For the text-containing cell, return its midpoint in [X, Y] coordinate format. 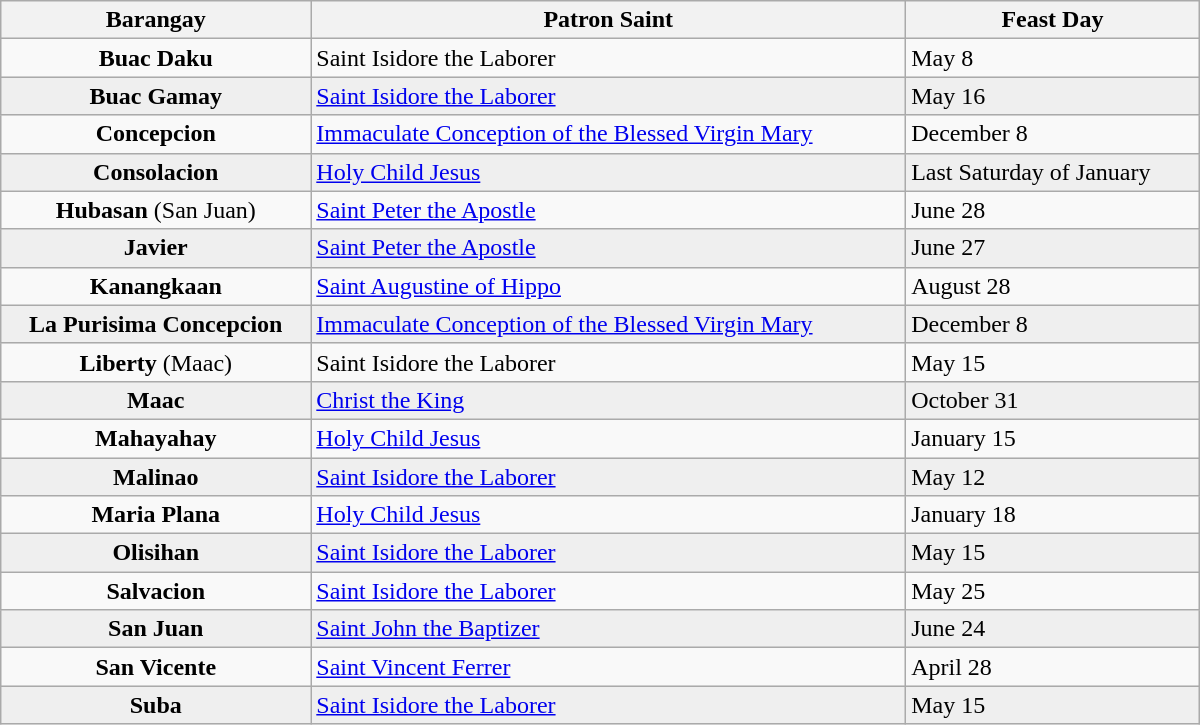
Feast Day [1053, 20]
San Juan [156, 629]
Saint Vincent Ferrer [608, 667]
Concepcion [156, 134]
Hubasan (San Juan) [156, 210]
Saint Augustine of Hippo [608, 286]
Buac Gamay [156, 96]
Olisihan [156, 553]
Christ the King [608, 400]
May 8 [1053, 58]
May 25 [1053, 591]
Mahayahay [156, 438]
June 24 [1053, 629]
Salvacion [156, 591]
June 27 [1053, 248]
Barangay [156, 20]
August 28 [1053, 286]
Consolacion [156, 172]
April 28 [1053, 667]
Maac [156, 400]
Buac Daku [156, 58]
San Vicente [156, 667]
May 12 [1053, 477]
January 15 [1053, 438]
June 28 [1053, 210]
Suba [156, 705]
May 16 [1053, 96]
Maria Plana [156, 515]
La Purisima Concepcion [156, 324]
Saint John the Baptizer [608, 629]
Last Saturday of January [1053, 172]
Malinao [156, 477]
Kanangkaan [156, 286]
Liberty (Maac) [156, 362]
January 18 [1053, 515]
Javier [156, 248]
October 31 [1053, 400]
Patron Saint [608, 20]
